Detect which cell encompasses the target text, then output its (x, y) center coordinate. 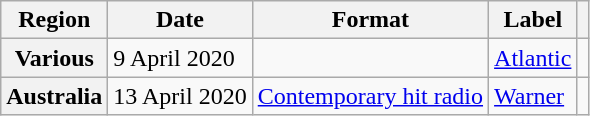
9 April 2020 (180, 58)
Date (180, 20)
Label (533, 20)
Contemporary hit radio (370, 96)
Various (54, 58)
13 April 2020 (180, 96)
Warner (533, 96)
Format (370, 20)
Region (54, 20)
Atlantic (533, 58)
Australia (54, 96)
